Determine the [X, Y] coordinate at the center of the cell enclosing the given text.  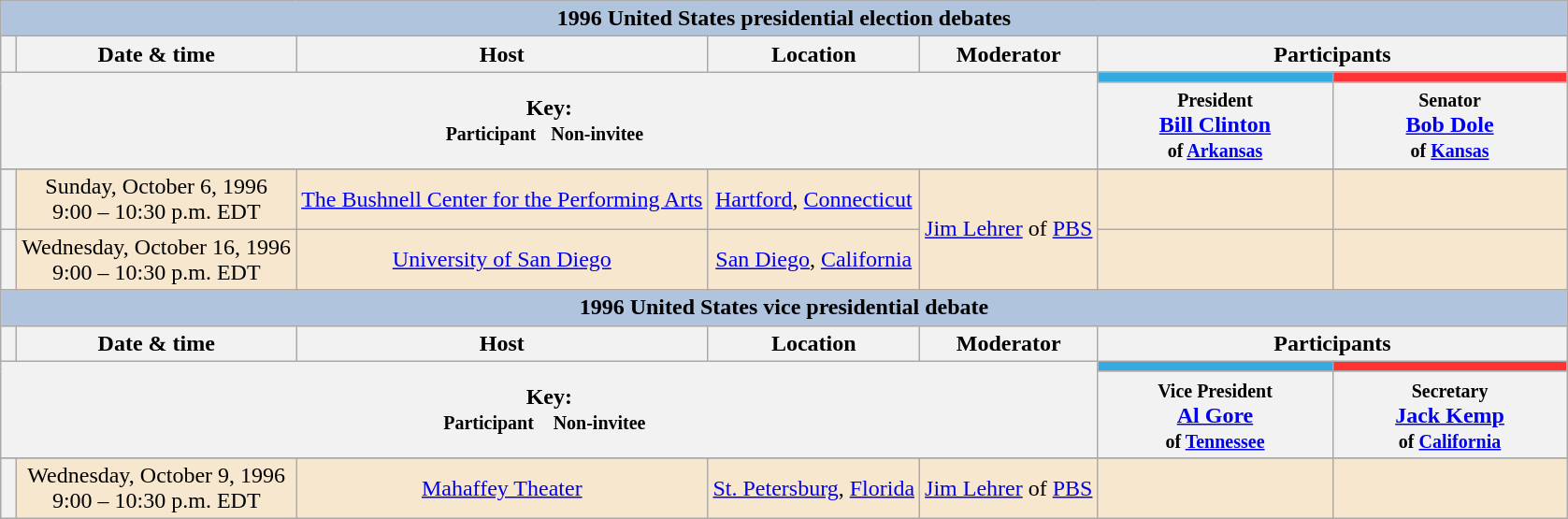
Hartford, Connecticut [813, 198]
The Bushnell Center for the Performing Arts [502, 198]
Sunday, October 6, 19969:00 – 10:30 p.m. EDT [157, 198]
Secretary Jack Kempof California [1449, 414]
Vice PresidentAl Goreof Tennessee [1216, 414]
St. Petersburg, Florida [813, 488]
Wednesday, October 16, 19969:00 – 10:30 p.m. EDT [157, 260]
Wednesday, October 9, 19969:00 – 10:30 p.m. EDT [157, 488]
SenatorBob Doleof Kansas [1449, 125]
1996 United States vice presidential debate [784, 308]
Mahaffey Theater [502, 488]
University of San Diego [502, 260]
1996 United States presidential election debates [784, 19]
PresidentBill Clintonof Arkansas [1216, 125]
San Diego, California [813, 260]
